Search for the cell housing the specified text and yield its (x, y) center coordinate. 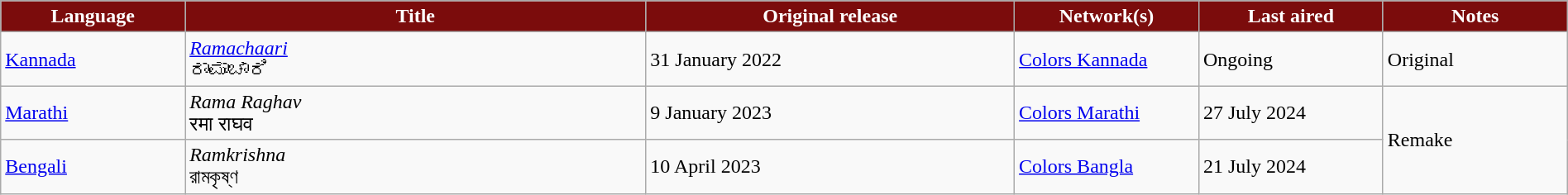
Last aired (1290, 17)
Kannada (93, 59)
31 January 2022 (830, 59)
9 January 2023 (830, 112)
Language (93, 17)
Colors Bangla (1107, 167)
Rama Raghav रमा राघव (415, 112)
Ramkrishna রামকৃষ্ণ (415, 167)
Ongoing (1290, 59)
Network(s) (1107, 17)
Colors Kannada (1107, 59)
27 July 2024 (1290, 112)
Title (415, 17)
Marathi (93, 112)
21 July 2024 (1290, 167)
Colors Marathi (1107, 112)
Ramachaari ರಾಮಾಚಾರಿ (415, 59)
Remake (1475, 140)
10 April 2023 (830, 167)
Bengali (93, 167)
Original (1475, 59)
Original release (830, 17)
Notes (1475, 17)
